Capture the cell that displays the provided text and extract its [x, y] central coordinate. 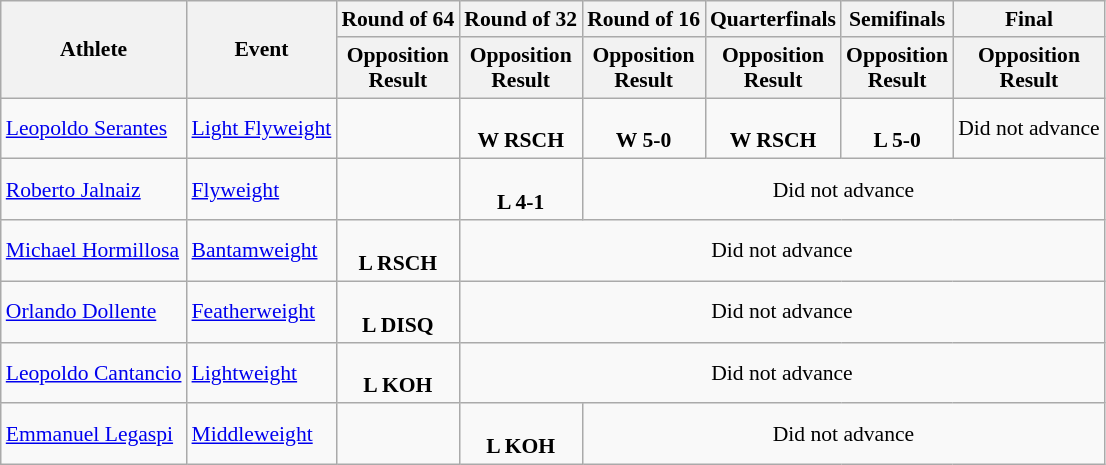
W 5-0 [644, 128]
Bantamweight [262, 250]
Lightweight [262, 372]
L DISQ [398, 312]
Featherweight [262, 312]
Leopoldo Cantancio [94, 372]
Leopoldo Serantes [94, 128]
Event [262, 50]
L 5-0 [897, 128]
Emmanuel Legaspi [94, 434]
Orlando Dollente [94, 312]
Light Flyweight [262, 128]
Middleweight [262, 434]
Round of 16 [644, 19]
L RSCH [398, 250]
Final [1029, 19]
Round of 64 [398, 19]
Roberto Jalnaiz [94, 190]
Round of 32 [520, 19]
L 4-1 [520, 190]
Semifinals [897, 19]
Flyweight [262, 190]
Michael Hormillosa [94, 250]
Quarterfinals [773, 19]
Athlete [94, 50]
